Return (x, y) of the center of cell containing provided text 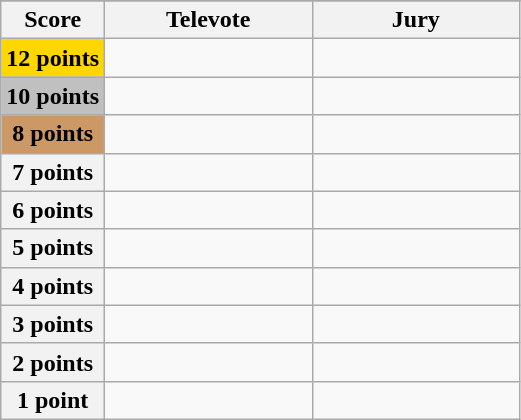
7 points (53, 172)
Televote (209, 20)
8 points (53, 134)
Score (53, 20)
3 points (53, 324)
Jury (416, 20)
6 points (53, 210)
10 points (53, 96)
1 point (53, 400)
5 points (53, 248)
12 points (53, 58)
4 points (53, 286)
2 points (53, 362)
